Locate the cell with the specified text and output its (X, Y) center coordinate. 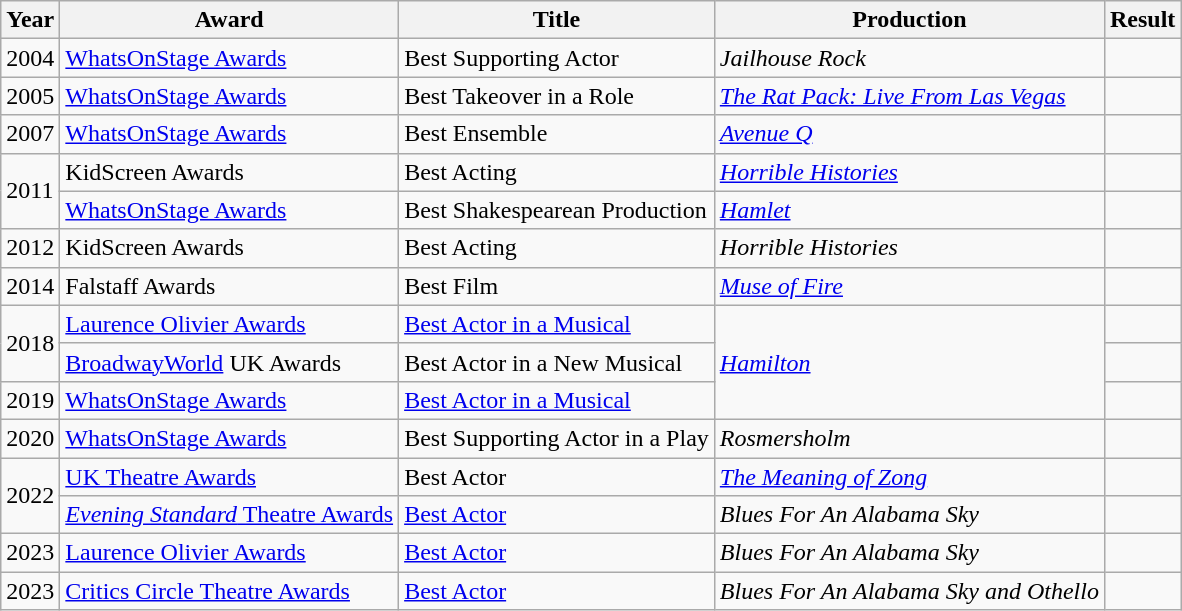
2014 (30, 286)
2012 (30, 248)
2019 (30, 400)
Best Supporting Actor (557, 58)
Avenue Q (909, 134)
The Rat Pack: Live From Las Vegas (909, 96)
Best Shakespearean Production (557, 210)
Best Actor in a New Musical (557, 362)
Best Film (557, 286)
Rosmersholm (909, 438)
Hamilton (909, 362)
Best Takeover in a Role (557, 96)
BroadwayWorld UK Awards (230, 362)
Best Ensemble (557, 134)
Critics Circle Theatre Awards (230, 591)
The Meaning of Zong (909, 477)
Year (30, 20)
Falstaff Awards (230, 286)
Muse of Fire (909, 286)
Award (230, 20)
2004 (30, 58)
Title (557, 20)
2022 (30, 496)
UK Theatre Awards (230, 477)
2020 (30, 438)
2007 (30, 134)
Best Supporting Actor in a Play (557, 438)
Production (909, 20)
Evening Standard Theatre Awards (230, 515)
2005 (30, 96)
Hamlet (909, 210)
2018 (30, 343)
2011 (30, 191)
Result (1142, 20)
Blues For An Alabama Sky and Othello (909, 591)
Jailhouse Rock (909, 58)
